Pinpoint the cell where the given text exists, returning its (x, y) midpoint coordinate. 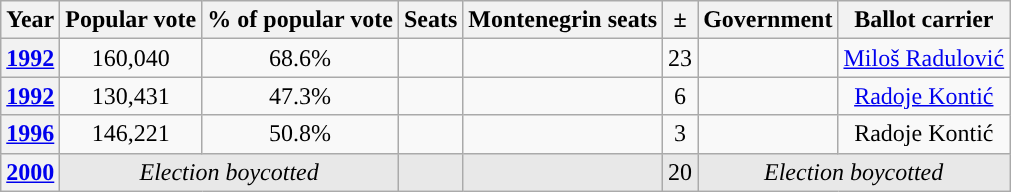
50.8% (300, 134)
Montenegrin seats (563, 20)
130,431 (131, 96)
Year (30, 20)
23 (680, 58)
1996 (30, 134)
Ballot carrier (924, 20)
160,040 (131, 58)
Miloš Radulović (924, 58)
% of popular vote (300, 20)
Seats (430, 20)
47.3% (300, 96)
Popular vote (131, 20)
3 (680, 134)
Government (768, 20)
68.6% (300, 58)
20 (680, 172)
146,221 (131, 134)
6 (680, 96)
2000 (30, 172)
± (680, 20)
